Pinpoint the cell where the given text exists, returning its [X, Y] midpoint coordinate. 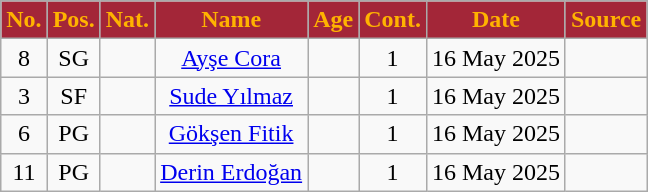
Source [606, 20]
Age [334, 20]
SG [74, 58]
No. [24, 20]
Gökşen Fitik [232, 134]
Date [496, 20]
6 [24, 134]
Cont. [393, 20]
Derin Erdoğan [232, 172]
11 [24, 172]
Pos. [74, 20]
Sude Yılmaz [232, 96]
SF [74, 96]
8 [24, 58]
Name [232, 20]
Nat. [127, 20]
Ayşe Cora [232, 58]
3 [24, 96]
